From the cell containing the given text, extract its center point as (X, Y) coordinate. 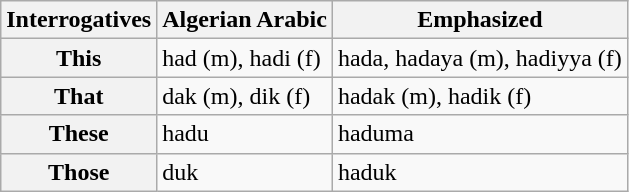
That (79, 96)
hada, hadaya (m), hadiyya (f) (480, 58)
These (79, 134)
dak (m), dik (f) (245, 96)
haduma (480, 134)
Those (79, 172)
hadak (m), hadik (f) (480, 96)
Emphasized (480, 20)
had (m), hadi (f) (245, 58)
duk (245, 172)
This (79, 58)
haduk (480, 172)
Algerian Arabic (245, 20)
hadu (245, 134)
Interrogatives (79, 20)
